Provide the (X, Y) coordinate of the cell's center where the given text is located.  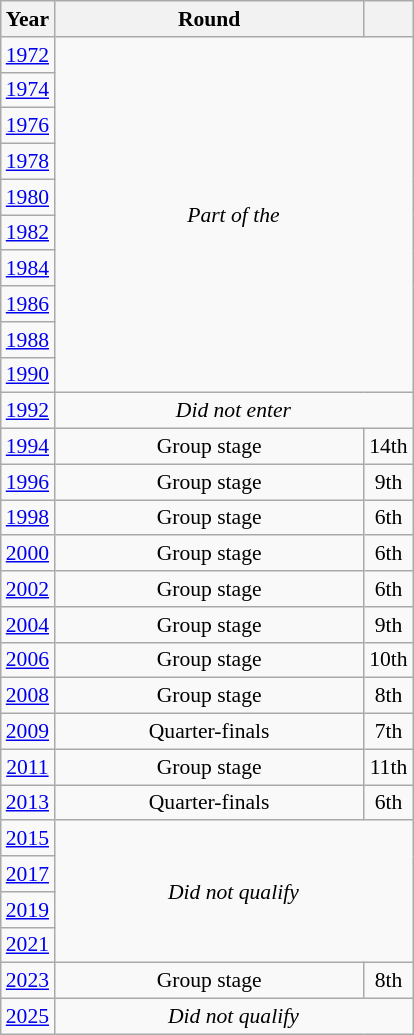
1996 (28, 482)
2011 (28, 767)
1980 (28, 197)
1974 (28, 90)
1990 (28, 375)
2002 (28, 589)
2023 (28, 981)
1972 (28, 55)
1978 (28, 162)
7th (388, 732)
2015 (28, 839)
2021 (28, 945)
10th (388, 660)
2009 (28, 732)
1984 (28, 269)
1976 (28, 126)
2025 (28, 1017)
2006 (28, 660)
2008 (28, 696)
1988 (28, 340)
2019 (28, 910)
1986 (28, 304)
Year (28, 19)
1998 (28, 518)
Part of the (234, 215)
Did not enter (234, 411)
2017 (28, 874)
14th (388, 447)
1982 (28, 233)
Round (209, 19)
1994 (28, 447)
1992 (28, 411)
2000 (28, 554)
2004 (28, 625)
11th (388, 767)
2013 (28, 803)
